From the cell containing the given text, extract its center point as (X, Y) coordinate. 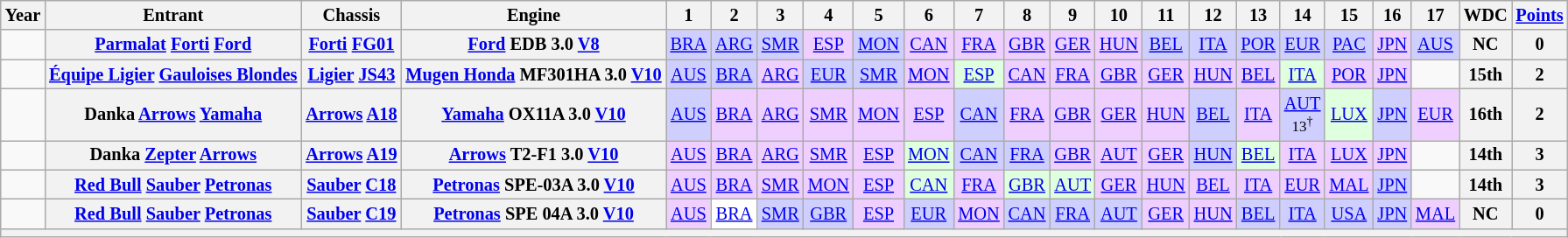
8 (1028, 15)
WDC (1486, 15)
7 (979, 15)
Équipe Ligier Gauloises Blondes (173, 74)
9 (1072, 15)
16th (1486, 114)
Sauber C18 (351, 185)
Danka Arrows Yamaha (173, 114)
AUT13† (1303, 114)
15 (1348, 15)
Petronas SPE 04A 3.0 V10 (533, 213)
12 (1213, 15)
6 (928, 15)
Engine (533, 15)
Points (1540, 15)
Year (23, 15)
USA (1348, 213)
10 (1119, 15)
Forti FG01 (351, 45)
Arrows A18 (351, 114)
1 (689, 15)
16 (1392, 15)
15th (1486, 74)
Danka Zepter Arrows (173, 155)
4 (828, 15)
Parmalat Forti Ford (173, 45)
Ford EDB 3.0 V8 (533, 45)
13 (1257, 15)
Chassis (351, 15)
Ligier JS43 (351, 74)
Sauber C19 (351, 213)
Entrant (173, 15)
Arrows A19 (351, 155)
PAC (1348, 45)
Arrows T2-F1 3.0 V10 (533, 155)
17 (1436, 15)
Petronas SPE-03A 3.0 V10 (533, 185)
5 (879, 15)
14 (1303, 15)
11 (1166, 15)
Mugen Honda MF301HA 3.0 V10 (533, 74)
Yamaha OX11A 3.0 V10 (533, 114)
